Provide the [x, y] coordinate of the cell's center where the given text is located.  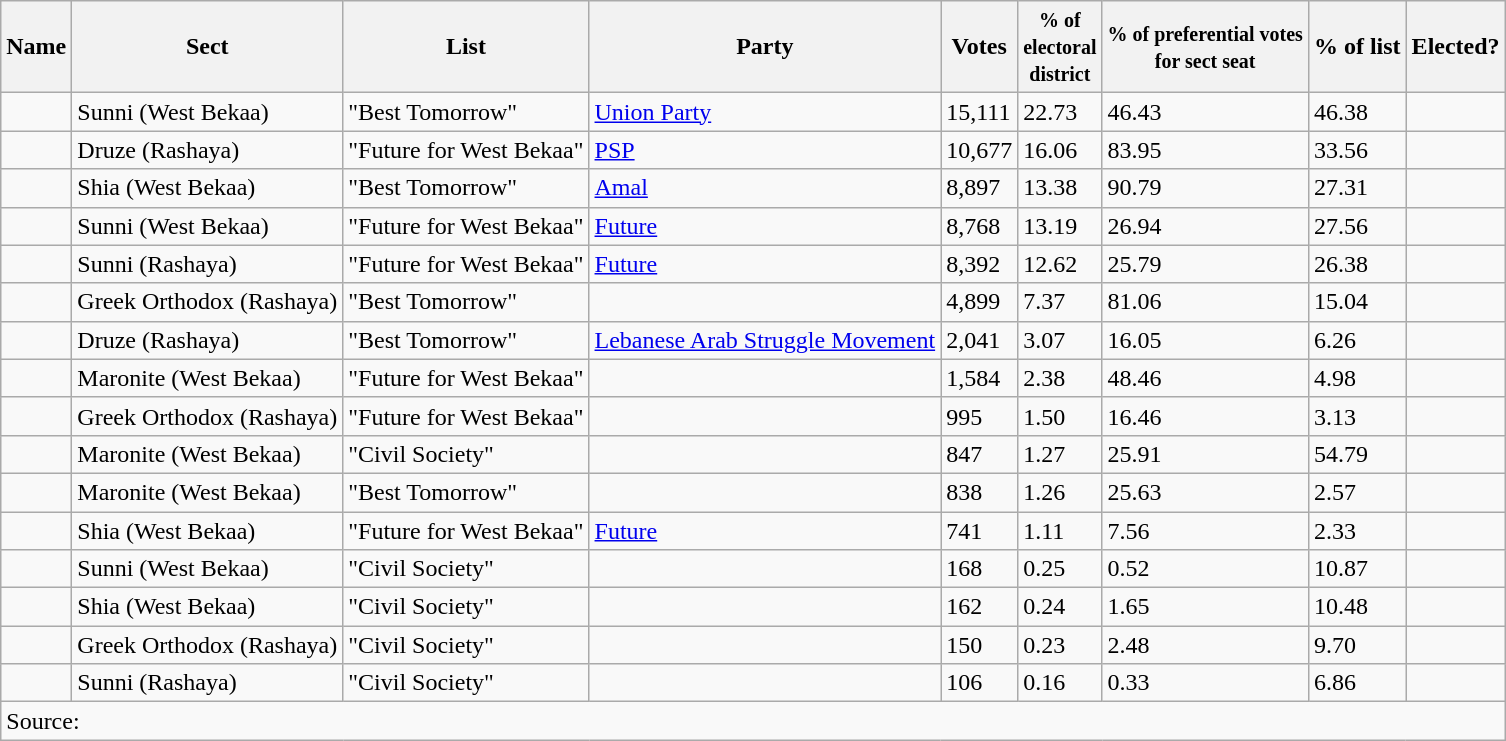
Amal [765, 188]
3.07 [1060, 340]
106 [980, 683]
162 [980, 607]
46.38 [1357, 112]
Votes [980, 47]
25.79 [1205, 264]
0.24 [1060, 607]
27.31 [1357, 188]
46.43 [1205, 112]
22.73 [1060, 112]
0.52 [1205, 569]
Party [765, 47]
8,768 [980, 226]
10.87 [1357, 569]
% of list [1357, 47]
90.79 [1205, 188]
Elected? [1456, 47]
0.33 [1205, 683]
2,041 [980, 340]
9.70 [1357, 645]
1.11 [1060, 531]
26.38 [1357, 264]
0.25 [1060, 569]
Lebanese Arab Struggle Movement [765, 340]
0.23 [1060, 645]
6.26 [1357, 340]
4,899 [980, 302]
16.06 [1060, 150]
Name [36, 47]
838 [980, 492]
Sect [208, 47]
2.48 [1205, 645]
150 [980, 645]
1.27 [1060, 454]
13.38 [1060, 188]
27.56 [1357, 226]
2.33 [1357, 531]
8,392 [980, 264]
1.65 [1205, 607]
3.13 [1357, 416]
25.63 [1205, 492]
16.05 [1205, 340]
1.26 [1060, 492]
16.46 [1205, 416]
48.46 [1205, 378]
0.16 [1060, 683]
2.38 [1060, 378]
25.91 [1205, 454]
12.62 [1060, 264]
81.06 [1205, 302]
13.19 [1060, 226]
4.98 [1357, 378]
% of preferential votesfor sect seat [1205, 47]
7.56 [1205, 531]
Source: [753, 721]
2.57 [1357, 492]
7.37 [1060, 302]
Union Party [765, 112]
741 [980, 531]
83.95 [1205, 150]
168 [980, 569]
1.50 [1060, 416]
26.94 [1205, 226]
995 [980, 416]
1,584 [980, 378]
847 [980, 454]
10.48 [1357, 607]
10,677 [980, 150]
54.79 [1357, 454]
% ofelectoraldistrict [1060, 47]
List [466, 47]
15.04 [1357, 302]
PSP [765, 150]
33.56 [1357, 150]
8,897 [980, 188]
15,111 [980, 112]
6.86 [1357, 683]
